For the text-containing cell, return its midpoint in [X, Y] coordinate format. 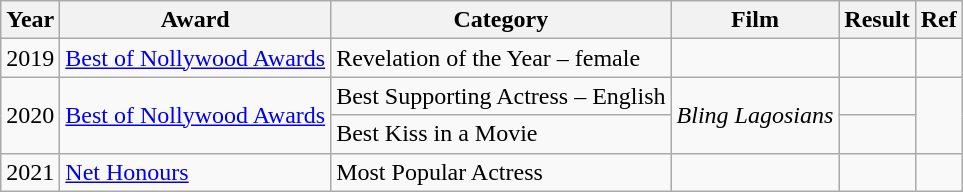
Category [501, 20]
Best Kiss in a Movie [501, 134]
Best Supporting Actress – English [501, 96]
Net Honours [196, 172]
Award [196, 20]
2019 [30, 58]
Year [30, 20]
Bling Lagosians [755, 115]
Most Popular Actress [501, 172]
Film [755, 20]
Ref [938, 20]
2021 [30, 172]
2020 [30, 115]
Revelation of the Year – female [501, 58]
Result [877, 20]
